Identify which cell holds the provided text, then report its [X, Y] central coordinate. 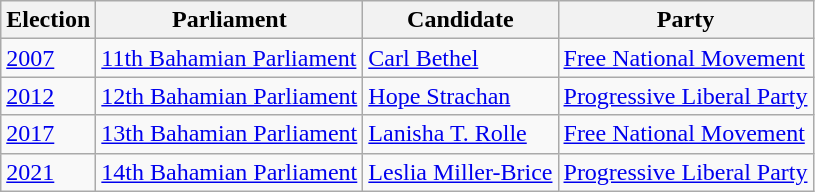
Leslia Miller-Brice [460, 172]
2021 [48, 172]
14th Bahamian Parliament [230, 172]
11th Bahamian Parliament [230, 58]
Party [686, 20]
12th Bahamian Parliament [230, 96]
Candidate [460, 20]
13th Bahamian Parliament [230, 134]
Election [48, 20]
2012 [48, 96]
2007 [48, 58]
Carl Bethel [460, 58]
Hope Strachan [460, 96]
2017 [48, 134]
Parliament [230, 20]
Lanisha T. Rolle [460, 134]
